Search for the cell housing the specified text and yield its (x, y) center coordinate. 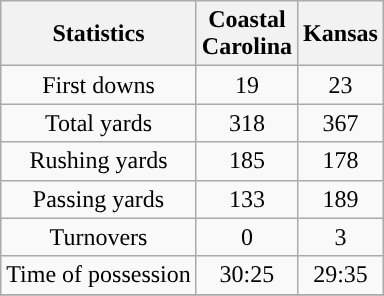
Time of possession (99, 275)
178 (341, 161)
318 (246, 123)
3 (341, 237)
Passing yards (99, 199)
0 (246, 237)
133 (246, 199)
189 (341, 199)
367 (341, 123)
Rushing yards (99, 161)
19 (246, 85)
23 (341, 85)
Statistics (99, 34)
Turnovers (99, 237)
First downs (99, 85)
185 (246, 161)
Total yards (99, 123)
29:35 (341, 275)
30:25 (246, 275)
CoastalCarolina (246, 34)
Kansas (341, 34)
